Scan for the cell matching the given text and deliver its [X, Y] coordinate at center. 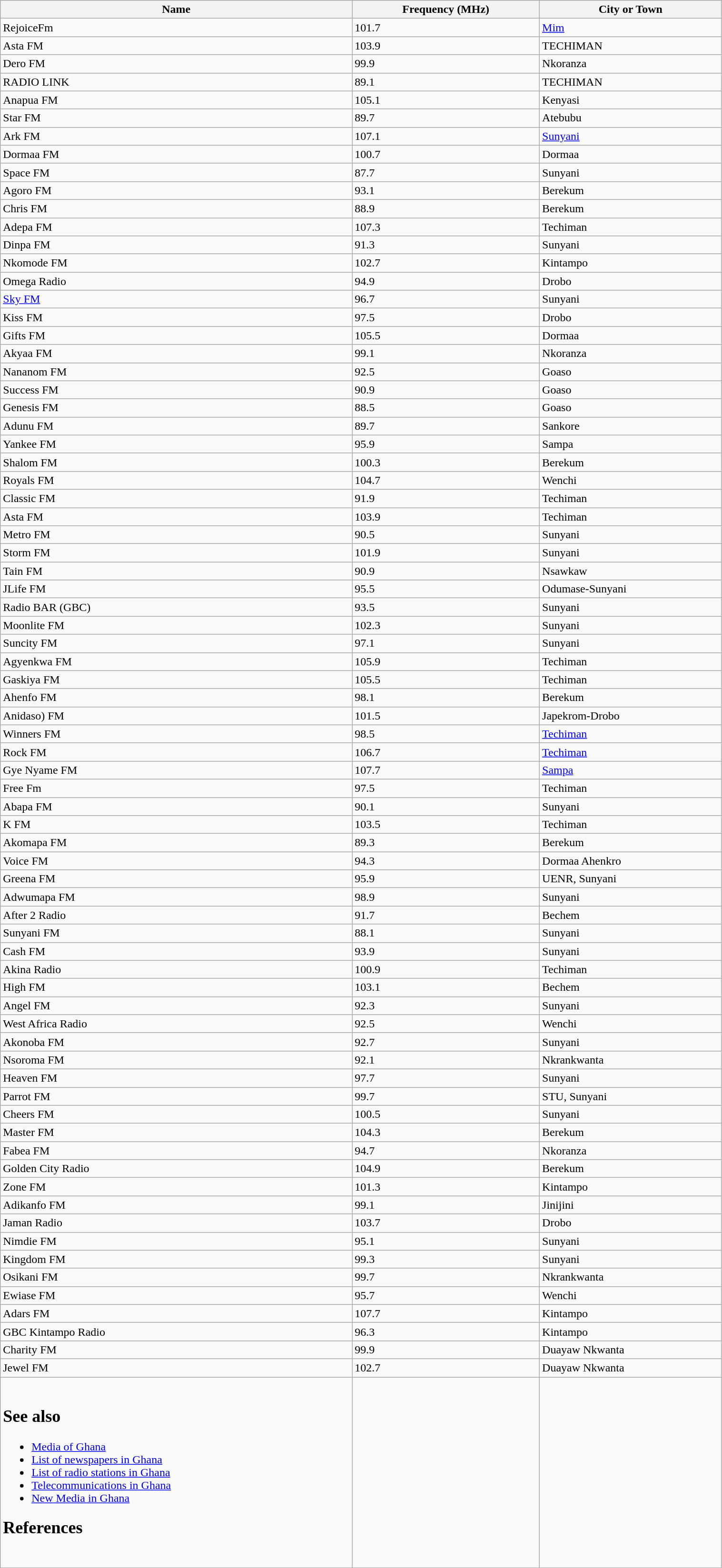
Jaman Radio [176, 1223]
Kenyasi [631, 100]
Golden City Radio [176, 1169]
88.9 [446, 208]
Japekrom-Drobo [631, 716]
89.1 [446, 82]
Gifts FM [176, 335]
Dormaa Ahenkro [631, 861]
97.1 [446, 643]
High FM [176, 987]
Anapua FM [176, 100]
104.3 [446, 1133]
102.3 [446, 625]
Rock FM [176, 752]
94.9 [446, 281]
100.9 [446, 969]
K FM [176, 825]
Dero FM [176, 64]
STU, Sunyani [631, 1096]
91.7 [446, 915]
Moonlite FM [176, 625]
Nimdie FM [176, 1241]
Space FM [176, 172]
Dinpa FM [176, 245]
Ark FM [176, 136]
Charity FM [176, 1350]
UENR, Sunyani [631, 879]
96.3 [446, 1331]
103.5 [446, 825]
Atebubu [631, 118]
Agyenkwa FM [176, 661]
Metro FM [176, 535]
Akomapa FM [176, 843]
Nananom FM [176, 372]
RADIO LINK [176, 82]
Storm FM [176, 553]
RejoiceFm [176, 28]
Zone FM [176, 1187]
Agoro FM [176, 190]
Yankee FM [176, 444]
93.5 [446, 607]
Winners FM [176, 734]
Adikanfo FM [176, 1205]
91.9 [446, 498]
103.1 [446, 987]
104.9 [446, 1169]
94.7 [446, 1151]
Dormaa FM [176, 154]
Adepa FM [176, 227]
Master FM [176, 1133]
104.7 [446, 480]
90.5 [446, 535]
Chris FM [176, 208]
Greena FM [176, 879]
Nkomode FM [176, 263]
97.7 [446, 1078]
Heaven FM [176, 1078]
89.3 [446, 843]
Adwumapa FM [176, 897]
Gye Nyame FM [176, 770]
99.3 [446, 1259]
GBC Kintampo Radio [176, 1331]
Osikani FM [176, 1277]
Classic FM [176, 498]
Anidaso) FM [176, 716]
98.9 [446, 897]
92.7 [446, 1042]
Kingdom FM [176, 1259]
West Africa Radio [176, 1024]
Mim [631, 28]
Sankore [631, 426]
Star FM [176, 118]
Frequency (MHz) [446, 10]
Cash FM [176, 951]
106.7 [446, 752]
Jinijini [631, 1205]
Free Fm [176, 788]
101.9 [446, 553]
Kiss FM [176, 317]
98.5 [446, 734]
Odumase-Sunyani [631, 589]
101.5 [446, 716]
Shalom FM [176, 462]
93.1 [446, 190]
92.3 [446, 1006]
96.7 [446, 299]
Sunyani FM [176, 933]
After 2 Radio [176, 915]
Akyaa FM [176, 354]
87.7 [446, 172]
Cheers FM [176, 1114]
95.1 [446, 1241]
105.9 [446, 661]
Success FM [176, 390]
107.1 [446, 136]
Name [176, 10]
Omega Radio [176, 281]
107.3 [446, 227]
Sky FM [176, 299]
Jewel FM [176, 1368]
88.1 [446, 933]
Radio BAR (GBC) [176, 607]
98.1 [446, 698]
Ewiase FM [176, 1295]
95.5 [446, 589]
Royals FM [176, 480]
101.3 [446, 1187]
100.3 [446, 462]
88.5 [446, 408]
Angel FM [176, 1006]
100.5 [446, 1114]
105.1 [446, 100]
Akonoba FM [176, 1042]
City or Town [631, 10]
90.1 [446, 807]
92.1 [446, 1060]
Tain FM [176, 571]
Voice FM [176, 861]
Abapa FM [176, 807]
Suncity FM [176, 643]
Parrot FM [176, 1096]
93.9 [446, 951]
95.7 [446, 1295]
Adunu FM [176, 426]
Fabea FM [176, 1151]
See alsoMedia of GhanaList of newspapers in GhanaList of radio stations in GhanaTelecommunications in GhanaNew Media in GhanaReferences [176, 1472]
Ahenfo FM [176, 698]
Akina Radio [176, 969]
94.3 [446, 861]
Nsoroma FM [176, 1060]
Gaskiya FM [176, 680]
91.3 [446, 245]
Genesis FM [176, 408]
100.7 [446, 154]
Adars FM [176, 1313]
JLife FM [176, 589]
101.7 [446, 28]
Nsawkaw [631, 571]
103.7 [446, 1223]
